Output the [x, y] coordinate of the center of the cell containing the given text.  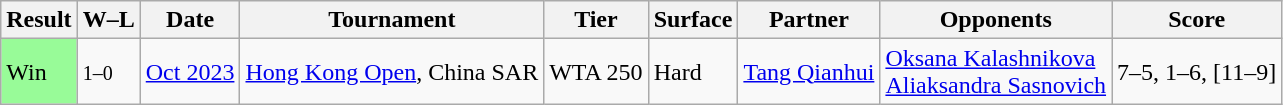
Date [190, 20]
Hard [693, 72]
Oksana Kalashnikova Aliaksandra Sasnovich [996, 72]
Score [1197, 20]
Result [39, 20]
7–5, 1–6, [11–9] [1197, 72]
WTA 250 [596, 72]
Partner [809, 20]
Tier [596, 20]
Hong Kong Open, China SAR [392, 72]
1–0 [108, 72]
Win [39, 72]
W–L [108, 20]
Tang Qianhui [809, 72]
Oct 2023 [190, 72]
Tournament [392, 20]
Opponents [996, 20]
Surface [693, 20]
